Extract the [X, Y] coordinate from the center of the cell holding the provided text.  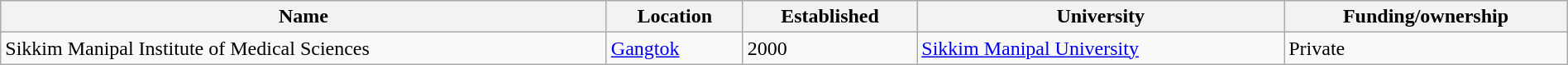
Established [829, 17]
Private [1426, 48]
Funding/ownership [1426, 17]
Gangtok [675, 48]
Sikkim Manipal Institute of Medical Sciences [304, 48]
Sikkim Manipal University [1101, 48]
Name [304, 17]
2000 [829, 48]
Location [675, 17]
University [1101, 17]
